From the cell containing the given text, extract its center point as [X, Y] coordinate. 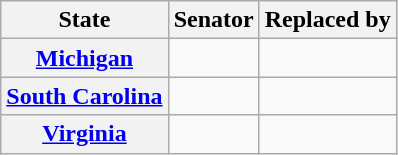
State [84, 20]
South Carolina [84, 96]
Replaced by [328, 20]
Senator [214, 20]
Michigan [84, 58]
Virginia [84, 134]
